From the cell containing the given text, extract its center point as [x, y] coordinate. 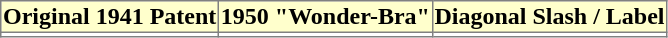
1950 "Wonder-Bra" [326, 17]
Original 1941 Patent [110, 17]
Diagonal Slash / Label [550, 17]
